Determine the [x, y] coordinate at the center of the cell enclosing the given text.  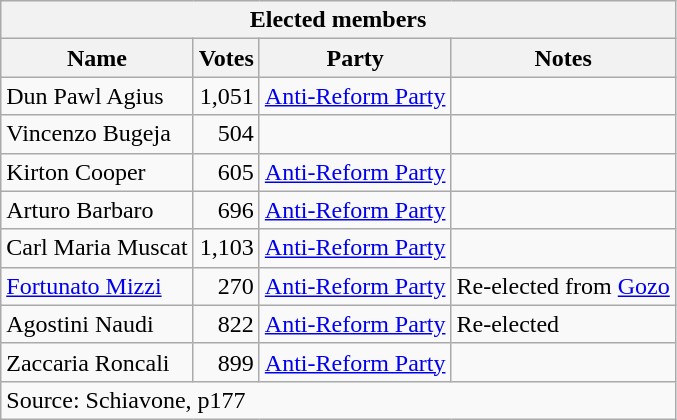
504 [226, 134]
1,103 [226, 248]
899 [226, 362]
Votes [226, 58]
Vincenzo Bugeja [97, 134]
605 [226, 172]
Elected members [338, 20]
1,051 [226, 96]
Dun Pawl Agius [97, 96]
Notes [563, 58]
696 [226, 210]
Agostini Naudi [97, 324]
822 [226, 324]
Party [355, 58]
Arturo Barbaro [97, 210]
Name [97, 58]
Fortunato Mizzi [97, 286]
Source: Schiavone, p177 [338, 400]
Re-elected [563, 324]
Re-elected from Gozo [563, 286]
Zaccaria Roncali [97, 362]
Kirton Cooper [97, 172]
Carl Maria Muscat [97, 248]
270 [226, 286]
